Return the [X, Y] coordinate for the center point of the cell that contains the specified text.  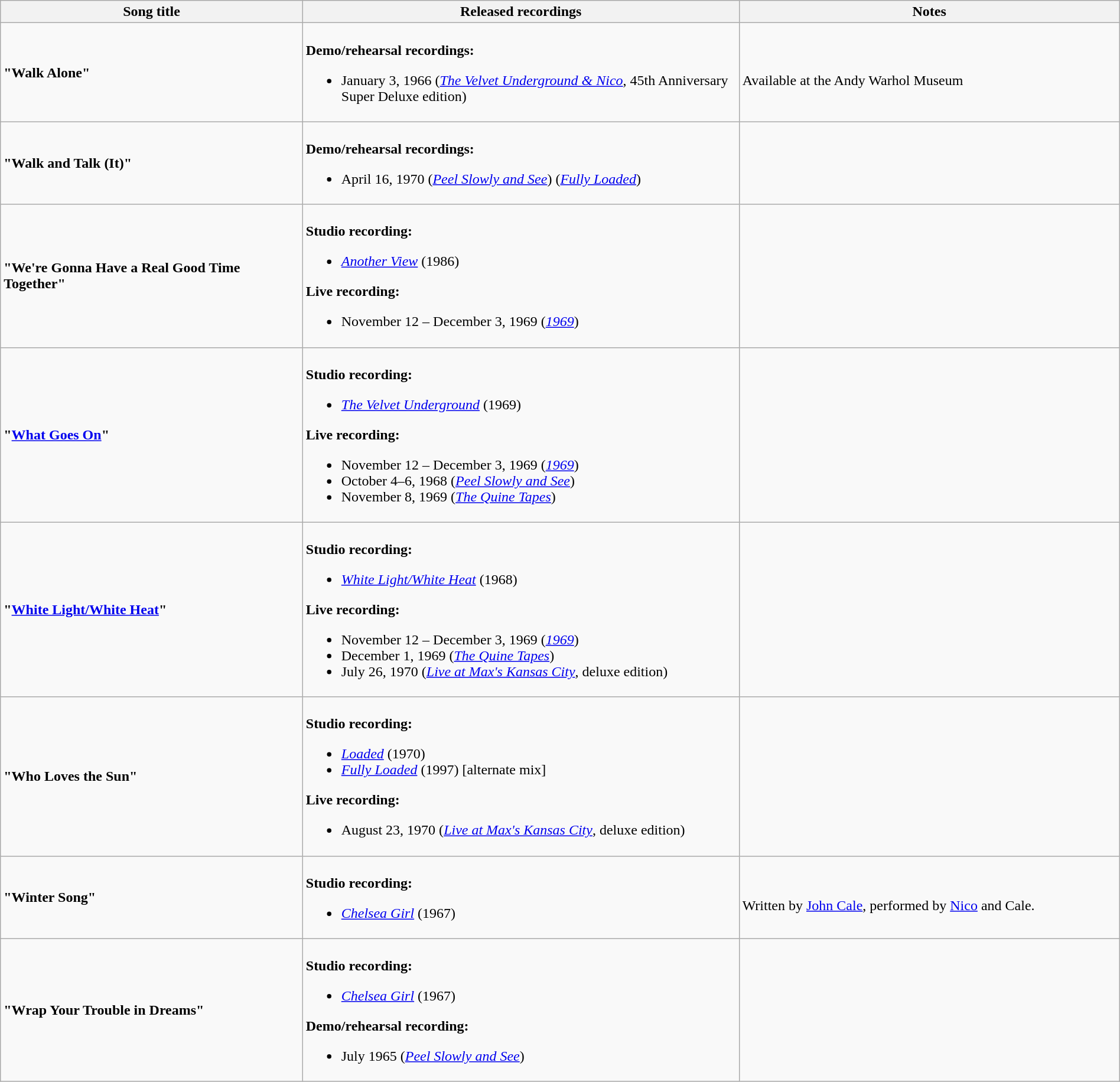
Studio recording:Another View (1986)Live recording:November 12 – December 3, 1969 (1969) [521, 276]
Studio recording:Chelsea Girl (1967)Demo/rehearsal recording:July 1965 (Peel Slowly and See) [521, 1010]
"Walk Alone" [152, 72]
"We're Gonna Have a Real Good Time Together" [152, 276]
Demo/rehearsal recordings:January 3, 1966 (The Velvet Underground & Nico, 45th Anniversary Super Deluxe edition) [521, 72]
"Winter Song" [152, 897]
Available at the Andy Warhol Museum [929, 72]
"Wrap Your Trouble in Dreams" [152, 1010]
Demo/rehearsal recordings:April 16, 1970 (Peel Slowly and See) (Fully Loaded) [521, 163]
Studio recording:Loaded (1970)Fully Loaded (1997) [alternate mix]Live recording:August 23, 1970 (Live at Max's Kansas City, deluxe edition) [521, 776]
"Walk and Talk (It)" [152, 163]
Studio recording:Chelsea Girl (1967) [521, 897]
Song title [152, 12]
Written by John Cale, performed by Nico and Cale. [929, 897]
Released recordings [521, 12]
"White Light/White Heat" [152, 610]
"What Goes On" [152, 435]
"Who Loves the Sun" [152, 776]
Notes [929, 12]
